From the cell containing the given text, extract its center point as (X, Y) coordinate. 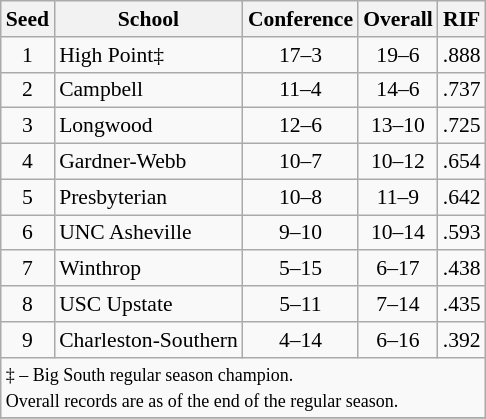
.593 (462, 233)
Gardner-Webb (148, 162)
6 (28, 233)
13–10 (398, 126)
Seed (28, 19)
High Point‡ (148, 55)
8 (28, 304)
.438 (462, 269)
10–7 (300, 162)
2 (28, 90)
.737 (462, 90)
6–16 (398, 340)
.654 (462, 162)
Charleston-Southern (148, 340)
12–6 (300, 126)
RIF (462, 19)
Presbyterian (148, 197)
4 (28, 162)
.642 (462, 197)
.725 (462, 126)
.435 (462, 304)
11–4 (300, 90)
Overall (398, 19)
9 (28, 340)
5–15 (300, 269)
3 (28, 126)
USC Upstate (148, 304)
Longwood (148, 126)
9–10 (300, 233)
7–14 (398, 304)
1 (28, 55)
6–17 (398, 269)
19–6 (398, 55)
10–14 (398, 233)
Winthrop (148, 269)
Campbell (148, 90)
10–8 (300, 197)
10–12 (398, 162)
14–6 (398, 90)
11–9 (398, 197)
‡ – Big South regular season champion.Overall records are as of the end of the regular season. (244, 388)
.392 (462, 340)
UNC Asheville (148, 233)
5–11 (300, 304)
School (148, 19)
4–14 (300, 340)
17–3 (300, 55)
.888 (462, 55)
5 (28, 197)
Conference (300, 19)
7 (28, 269)
